Search for the cell housing the specified text and yield its [X, Y] center coordinate. 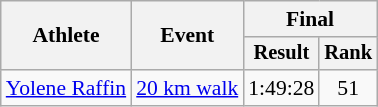
Rank [348, 54]
Event [187, 36]
51 [348, 88]
Yolene Raffin [66, 88]
1:49:28 [281, 88]
20 km walk [187, 88]
Final [310, 19]
Result [281, 54]
Athlete [66, 36]
